Search for the cell housing the specified text and yield its (X, Y) center coordinate. 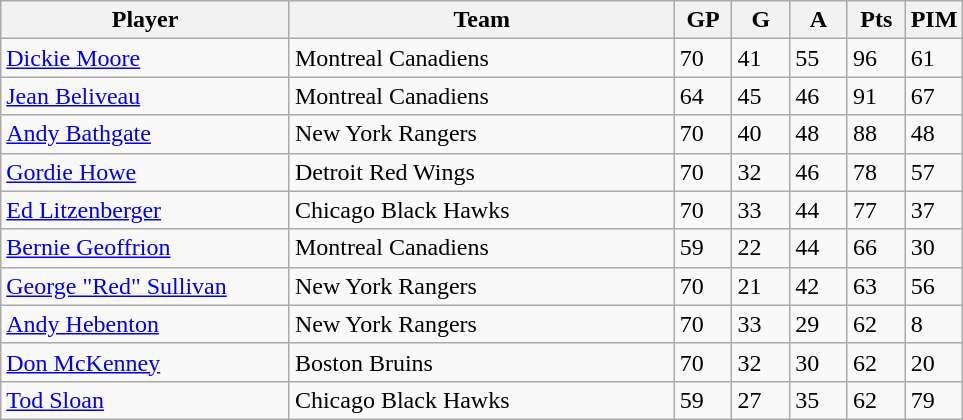
66 (876, 248)
67 (934, 96)
63 (876, 286)
G (761, 20)
27 (761, 400)
57 (934, 172)
Gordie Howe (146, 172)
Team (482, 20)
56 (934, 286)
Andy Bathgate (146, 134)
Ed Litzenberger (146, 210)
78 (876, 172)
Detroit Red Wings (482, 172)
64 (703, 96)
Andy Hebenton (146, 324)
88 (876, 134)
61 (934, 58)
21 (761, 286)
Don McKenney (146, 362)
96 (876, 58)
79 (934, 400)
40 (761, 134)
Dickie Moore (146, 58)
Tod Sloan (146, 400)
45 (761, 96)
29 (819, 324)
GP (703, 20)
41 (761, 58)
Boston Bruins (482, 362)
77 (876, 210)
Player (146, 20)
Bernie Geoffrion (146, 248)
PIM (934, 20)
55 (819, 58)
George "Red" Sullivan (146, 286)
20 (934, 362)
42 (819, 286)
A (819, 20)
37 (934, 210)
Pts (876, 20)
8 (934, 324)
35 (819, 400)
Jean Beliveau (146, 96)
22 (761, 248)
91 (876, 96)
